Return (X, Y) of the center of cell containing provided text 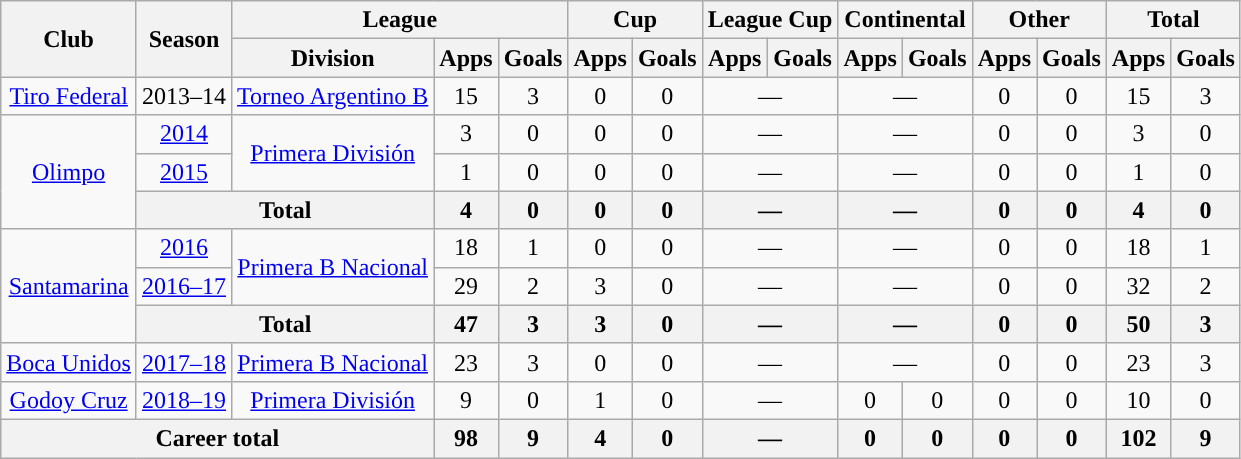
2016 (184, 248)
Career total (218, 438)
Division (333, 58)
Club (69, 39)
Continental (905, 20)
2014 (184, 134)
29 (466, 286)
League (400, 20)
Tiro Federal (69, 96)
2018–19 (184, 400)
Santamarina (69, 286)
League Cup (770, 20)
102 (1138, 438)
Season (184, 39)
Boca Unidos (69, 362)
98 (466, 438)
2015 (184, 172)
Torneo Argentino B (333, 96)
Other (1039, 20)
10 (1138, 400)
50 (1138, 324)
Olimpo (69, 172)
2016–17 (184, 286)
2017–18 (184, 362)
Cup (635, 20)
2013–14 (184, 96)
47 (466, 324)
32 (1138, 286)
Godoy Cruz (69, 400)
